From the cell containing the given text, extract its center point as [x, y] coordinate. 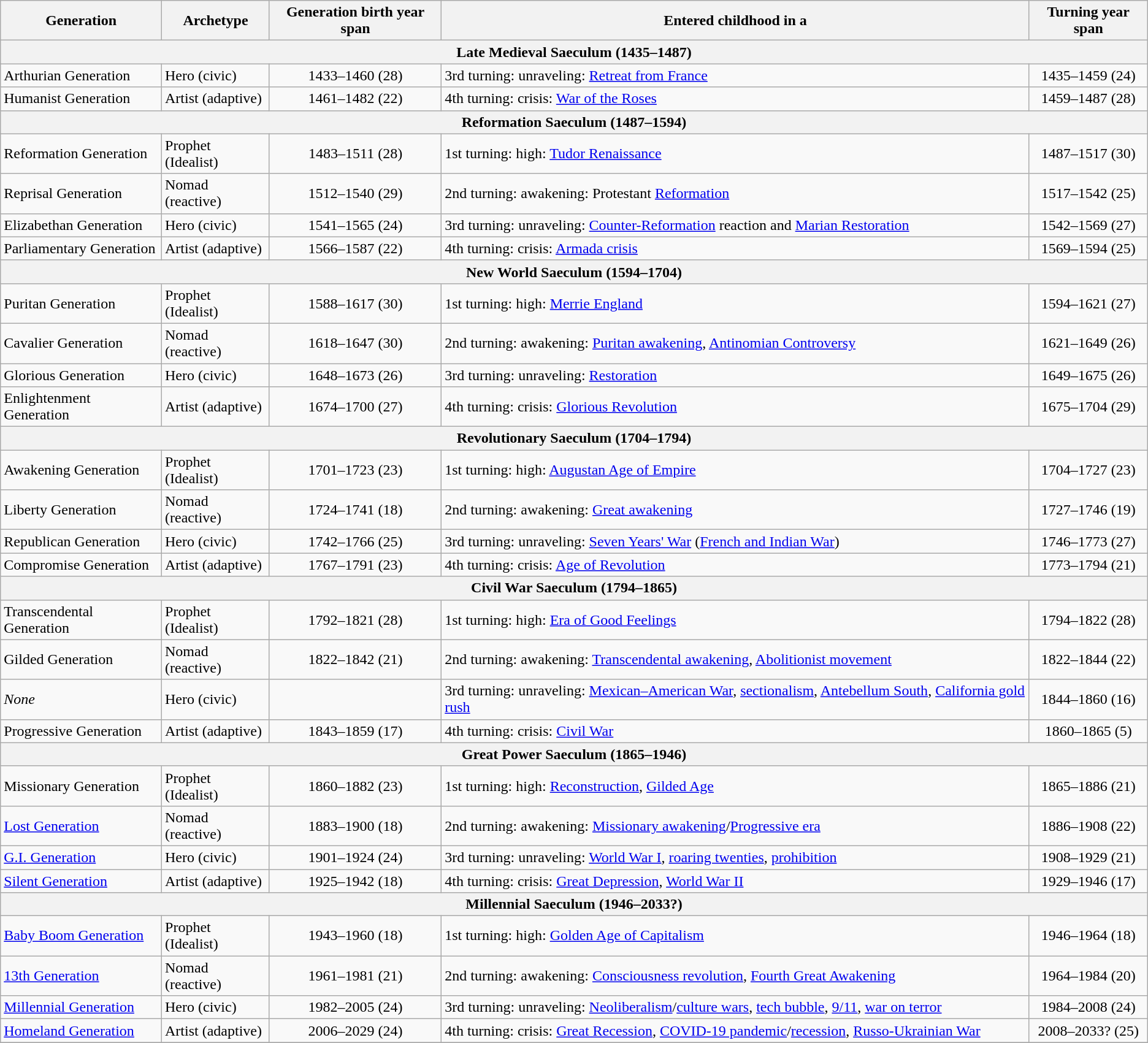
3rd turning: unraveling: World War I, roaring twenties, prohibition [736, 857]
Late Medieval Saeculum (1435–1487) [574, 52]
1865–1886 (21) [1088, 786]
3rd turning: unraveling: Neoliberalism/culture wars, tech bubble, 9/11, war on terror [736, 1007]
4th turning: crisis: Glorious Revolution [736, 407]
Transcendental Generation [81, 619]
Reformation Generation [81, 153]
1792–1821 (28) [355, 619]
1961–1981 (21) [355, 976]
1569–1594 (25) [1088, 248]
1487–1517 (30) [1088, 153]
1860–1882 (23) [355, 786]
New World Saeculum (1594–1704) [574, 272]
1701–1723 (23) [355, 470]
2nd turning: awakening: Transcendental awakening, Abolitionist movement [736, 660]
1649–1675 (26) [1088, 375]
Elizabethan Generation [81, 225]
1541–1565 (24) [355, 225]
G.I. Generation [81, 857]
1883–1900 (18) [355, 825]
Arthurian Generation [81, 75]
Reformation Saeculum (1487–1594) [574, 122]
Generation birth year span [355, 21]
1727–1746 (19) [1088, 510]
1901–1924 (24) [355, 857]
4th turning: crisis: Armada crisis [736, 248]
1746–1773 (27) [1088, 541]
Republican Generation [81, 541]
3rd turning: unraveling: Counter-Reformation reaction and Marian Restoration [736, 225]
1860–1865 (5) [1088, 731]
Revolutionary Saeculum (1704–1794) [574, 438]
1621–1649 (26) [1088, 343]
Glorious Generation [81, 375]
Baby Boom Generation [81, 936]
4th turning: crisis: Civil War [736, 731]
3rd turning: unraveling: Mexican–American War, sectionalism, Antebellum South, California gold rush [736, 699]
1704–1727 (23) [1088, 470]
1843–1859 (17) [355, 731]
Archetype [216, 21]
1675–1704 (29) [1088, 407]
4th turning: crisis: Great Depression, World War II [736, 881]
1946–1964 (18) [1088, 936]
1982–2005 (24) [355, 1007]
3rd turning: unraveling: Restoration [736, 375]
Progressive Generation [81, 731]
Awakening Generation [81, 470]
1435–1459 (24) [1088, 75]
Reprisal Generation [81, 194]
13th Generation [81, 976]
3rd turning: unraveling: Seven Years' War (French and Indian War) [736, 541]
2008–2033? (25) [1088, 1031]
2nd turning: awakening: Consciousness revolution, Fourth Great Awakening [736, 976]
1925–1942 (18) [355, 881]
Parliamentary Generation [81, 248]
1618–1647 (30) [355, 343]
2nd turning: awakening: Puritan awakening, Antinomian Controversy [736, 343]
Entered childhood in a [736, 21]
1433–1460 (28) [355, 75]
1674–1700 (27) [355, 407]
Humanist Generation [81, 99]
1483–1511 (28) [355, 153]
3rd turning: unraveling: Retreat from France [736, 75]
1517–1542 (25) [1088, 194]
Generation [81, 21]
1st turning: high: Augustan Age of Empire [736, 470]
Liberty Generation [81, 510]
1742–1766 (25) [355, 541]
1908–1929 (21) [1088, 857]
1st turning: high: Reconstruction, Gilded Age [736, 786]
Missionary Generation [81, 786]
Civil War Saeculum (1794–1865) [574, 588]
1822–1842 (21) [355, 660]
4th turning: crisis: Age of Revolution [736, 565]
1st turning: high: Tudor Renaissance [736, 153]
Gilded Generation [81, 660]
Puritan Generation [81, 303]
1459–1487 (28) [1088, 99]
2nd turning: awakening: Great awakening [736, 510]
Lost Generation [81, 825]
1943–1960 (18) [355, 936]
4th turning: crisis: Great Recession, COVID-19 pandemic/recession, Russo-Ukrainian War [736, 1031]
1767–1791 (23) [355, 565]
1588–1617 (30) [355, 303]
1822–1844 (22) [1088, 660]
1461–1482 (22) [355, 99]
1984–2008 (24) [1088, 1007]
1st turning: high: Golden Age of Capitalism [736, 936]
1844–1860 (16) [1088, 699]
Turning year span [1088, 21]
2006–2029 (24) [355, 1031]
Silent Generation [81, 881]
Millennial Saeculum (1946–2033?) [574, 904]
1st turning: high: Merrie England [736, 303]
Millennial Generation [81, 1007]
1512–1540 (29) [355, 194]
1542–1569 (27) [1088, 225]
Cavalier Generation [81, 343]
1648–1673 (26) [355, 375]
Homeland Generation [81, 1031]
Enlightenment Generation [81, 407]
1594–1621 (27) [1088, 303]
2nd turning: awakening: Protestant Reformation [736, 194]
2nd turning: awakening: Missionary awakening/Progressive era [736, 825]
None [81, 699]
1st turning: high: Era of Good Feelings [736, 619]
Great Power Saeculum (1865–1946) [574, 754]
Compromise Generation [81, 565]
1773–1794 (21) [1088, 565]
1886–1908 (22) [1088, 825]
4th turning: crisis: War of the Roses [736, 99]
1929–1946 (17) [1088, 881]
1964–1984 (20) [1088, 976]
1724–1741 (18) [355, 510]
1566–1587 (22) [355, 248]
1794–1822 (28) [1088, 619]
